Search for the cell housing the specified text and yield its (X, Y) center coordinate. 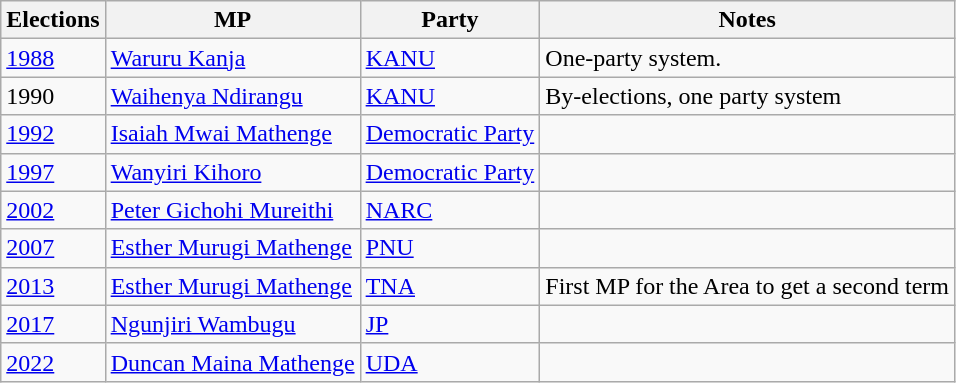
2017 (53, 324)
1990 (53, 96)
1997 (53, 172)
Duncan Maina Mathenge (232, 362)
Waruru Kanja (232, 58)
JP (450, 324)
Party (450, 20)
First MP for the Area to get a second term (748, 286)
Peter Gichohi Mureithi (232, 210)
2022 (53, 362)
One-party system. (748, 58)
2013 (53, 286)
Notes (748, 20)
Wanyiri Kihoro (232, 172)
2007 (53, 248)
PNU (450, 248)
By-elections, one party system (748, 96)
Elections (53, 20)
Ngunjiri Wambugu (232, 324)
NARC (450, 210)
TNA (450, 286)
1988 (53, 58)
MP (232, 20)
2002 (53, 210)
Isaiah Mwai Mathenge (232, 134)
1992 (53, 134)
UDA (450, 362)
Waihenya Ndirangu (232, 96)
